Determine the (x, y) coordinate at the center of the cell enclosing the given text.  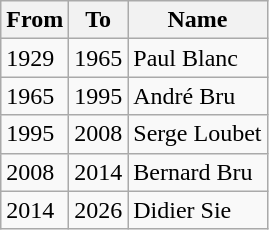
Serge Loubet (198, 134)
Didier Sie (198, 210)
André Bru (198, 96)
From (35, 20)
1929 (35, 58)
Paul Blanc (198, 58)
Bernard Bru (198, 172)
2026 (98, 210)
To (98, 20)
Name (198, 20)
